Detect which cell encompasses the target text, then output its (x, y) center coordinate. 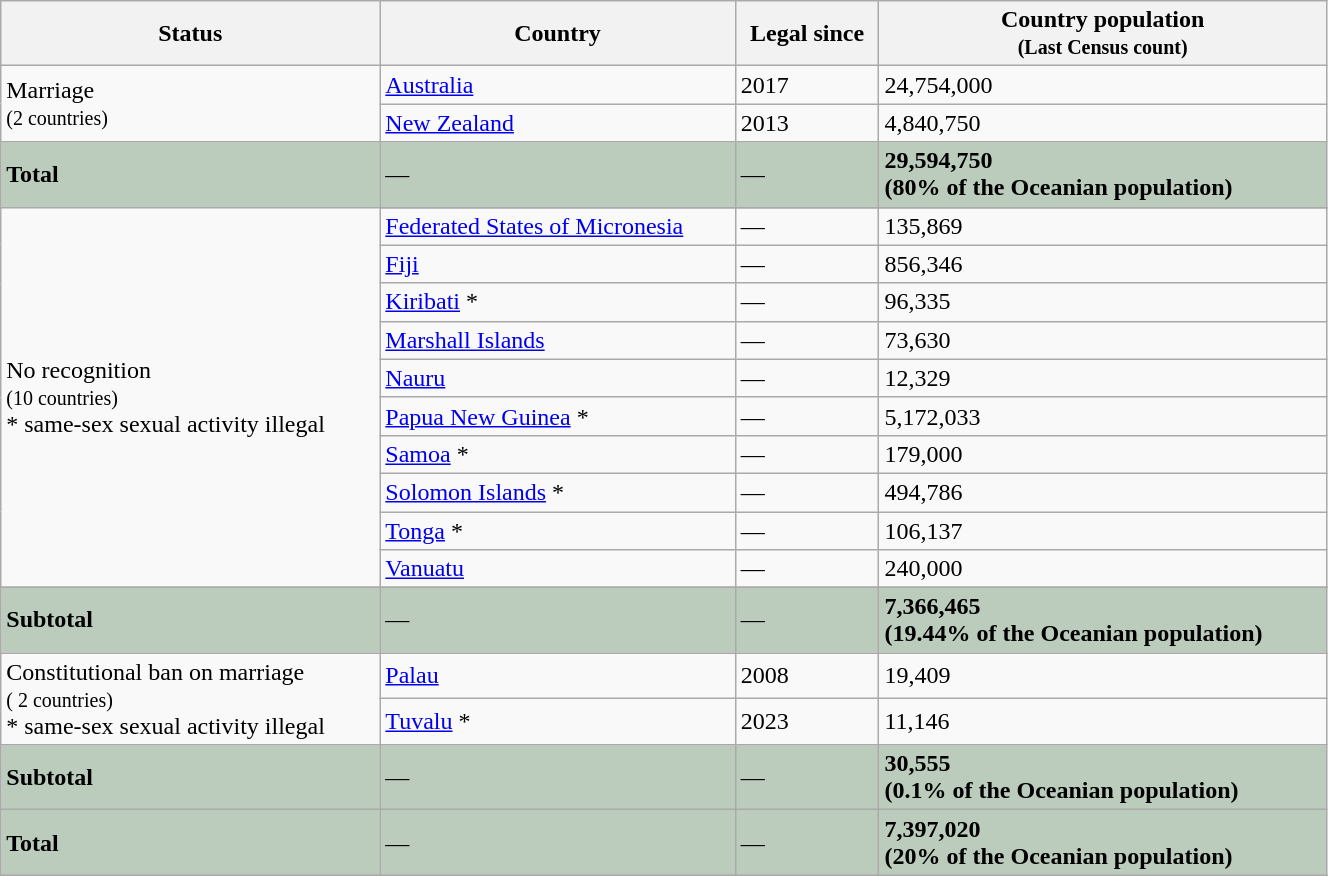
Constitutional ban on marriage ( 2 countries)* same-sex sexual activity illegal (190, 699)
2017 (807, 85)
30,555 (0.1% of the Oceanian population) (1102, 778)
856,346 (1102, 264)
Country population(Last Census count) (1102, 34)
24,754,000 (1102, 85)
Tuvalu * (558, 722)
Tonga * (558, 531)
4,840,750 (1102, 123)
240,000 (1102, 569)
Federated States of Micronesia (558, 226)
Fiji (558, 264)
7,366,465(19.44% of the Oceanian population) (1102, 620)
12,329 (1102, 378)
Nauru (558, 378)
179,000 (1102, 454)
Legal since (807, 34)
No recognition (10 countries)* same-sex sexual activity illegal (190, 398)
96,335 (1102, 302)
29,594,750(80% of the Oceanian population) (1102, 174)
Palau (558, 676)
5,172,033 (1102, 416)
2008 (807, 676)
Vanuatu (558, 569)
106,137 (1102, 531)
New Zealand (558, 123)
135,869 (1102, 226)
Status (190, 34)
Australia (558, 85)
494,786 (1102, 492)
73,630 (1102, 340)
19,409 (1102, 676)
7,397,020 (20% of the Oceanian population) (1102, 842)
Samoa * (558, 454)
Marriage (2 countries) (190, 104)
Marshall Islands (558, 340)
2013 (807, 123)
Papua New Guinea * (558, 416)
Solomon Islands * (558, 492)
2023 (807, 722)
11,146 (1102, 722)
Kiribati * (558, 302)
Country (558, 34)
